Pinpoint the cell where the given text exists, returning its (x, y) midpoint coordinate. 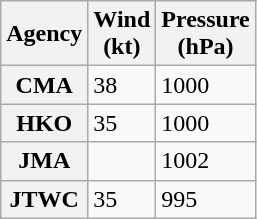
38 (122, 85)
Agency (44, 34)
995 (206, 199)
HKO (44, 123)
Pressure(hPa) (206, 34)
Wind(kt) (122, 34)
JTWC (44, 199)
1002 (206, 161)
CMA (44, 85)
JMA (44, 161)
